Pinpoint the cell where the given text exists, returning its (x, y) midpoint coordinate. 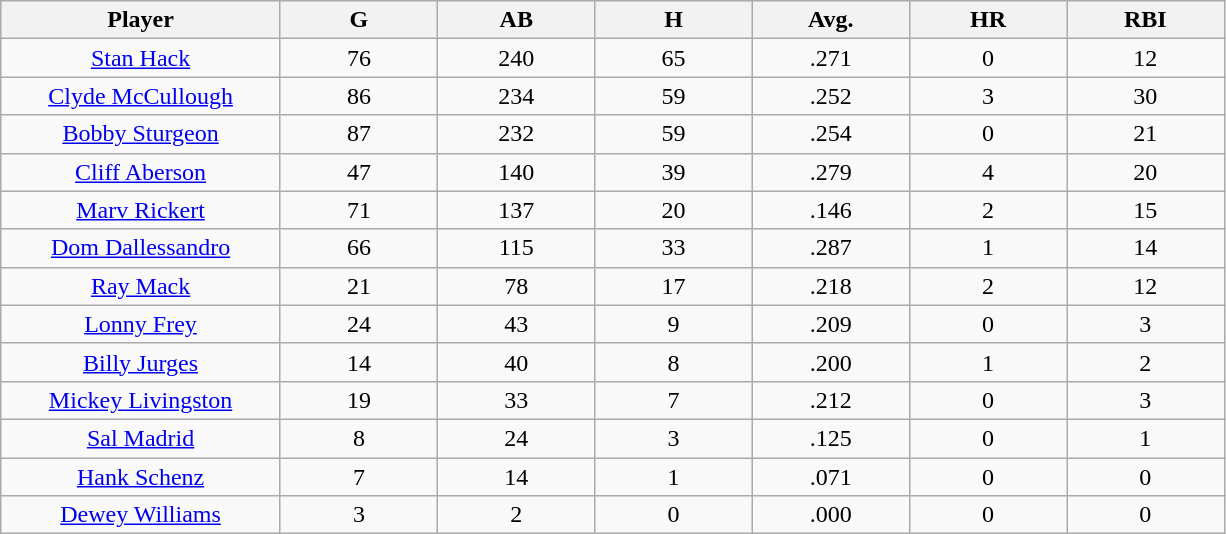
9 (674, 324)
Lonny Frey (141, 324)
.279 (830, 172)
Mickey Livingston (141, 400)
39 (674, 172)
H (674, 20)
71 (358, 210)
Marv Rickert (141, 210)
65 (674, 58)
17 (674, 286)
140 (516, 172)
.212 (830, 400)
Sal Madrid (141, 438)
137 (516, 210)
47 (358, 172)
.252 (830, 96)
Hank Schenz (141, 477)
Cliff Aberson (141, 172)
.200 (830, 362)
43 (516, 324)
.218 (830, 286)
Dom Dallessandro (141, 248)
40 (516, 362)
115 (516, 248)
4 (988, 172)
.287 (830, 248)
19 (358, 400)
Ray Mack (141, 286)
.271 (830, 58)
Bobby Sturgeon (141, 134)
240 (516, 58)
Stan Hack (141, 58)
.209 (830, 324)
86 (358, 96)
AB (516, 20)
.125 (830, 438)
30 (1146, 96)
Player (141, 20)
.254 (830, 134)
87 (358, 134)
G (358, 20)
.071 (830, 477)
234 (516, 96)
Avg. (830, 20)
Billy Jurges (141, 362)
232 (516, 134)
HR (988, 20)
Dewey Williams (141, 515)
15 (1146, 210)
66 (358, 248)
76 (358, 58)
RBI (1146, 20)
.000 (830, 515)
78 (516, 286)
.146 (830, 210)
Clyde McCullough (141, 96)
